For the text-containing cell, return its midpoint in [x, y] coordinate format. 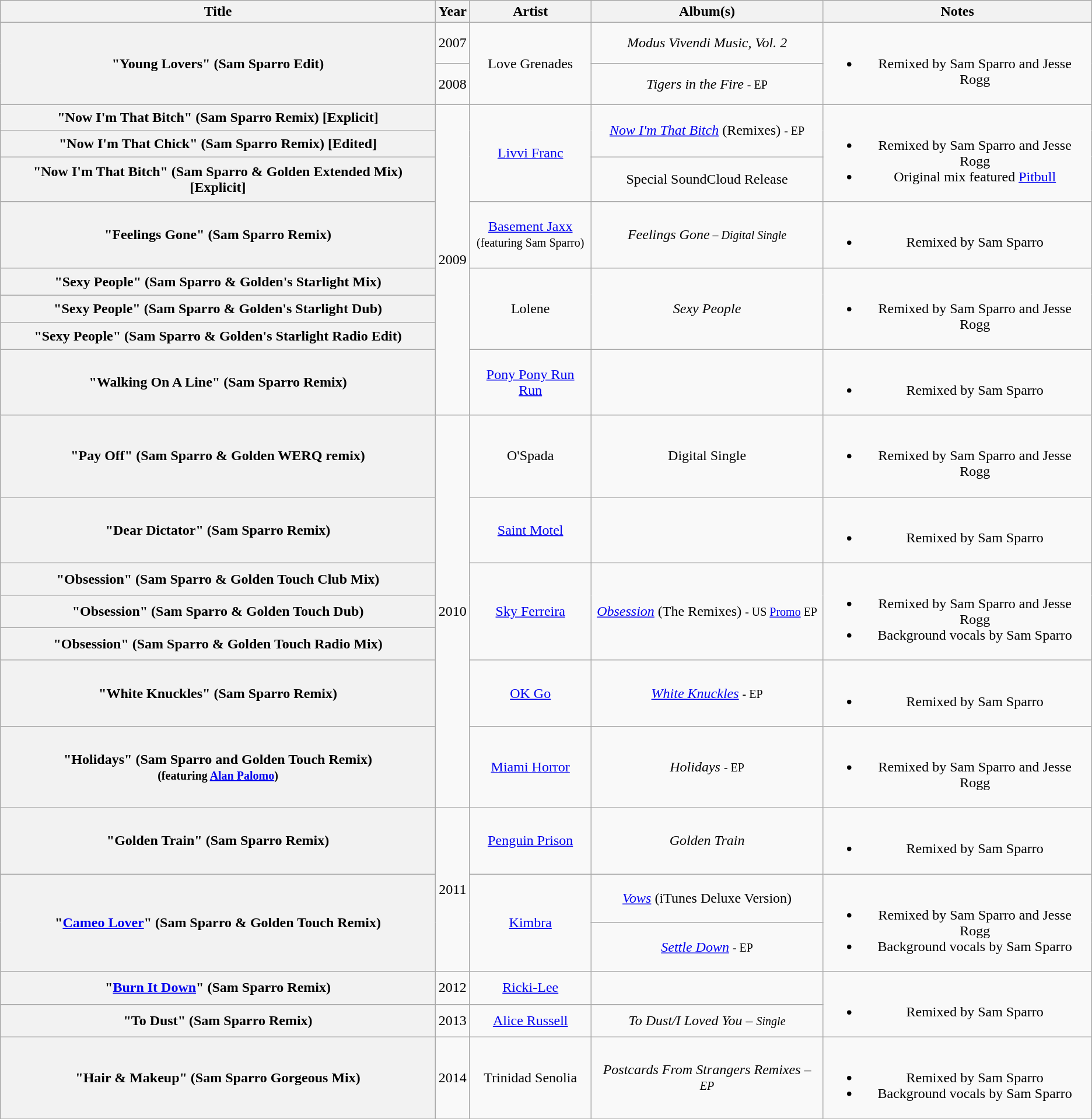
Sexy People [707, 308]
Modus Vivendi Music, Vol. 2 [707, 43]
"Sexy People" (Sam Sparro & Golden's Starlight Mix) [218, 281]
Basement Jaxx(featuring Sam Sparro) [530, 234]
To Dust/I Loved You – Single [707, 1020]
"Burn It Down" (Sam Sparro Remix) [218, 988]
2011 [453, 889]
2010 [453, 611]
"To Dust" (Sam Sparro Remix) [218, 1020]
Golden Train [707, 841]
"Pay Off" (Sam Sparro & Golden WERQ remix) [218, 456]
2012 [453, 988]
Sky Ferreira [530, 611]
"Golden Train" (Sam Sparro Remix) [218, 841]
Miami Horror [530, 767]
"Cameo Lover" (Sam Sparro & Golden Touch Remix) [218, 922]
Alice Russell [530, 1020]
"Sexy People" (Sam Sparro & Golden's Starlight Radio Edit) [218, 336]
Now I'm That Bitch (Remixes) - EP [707, 131]
Ricki-Lee [530, 988]
Saint Motel [530, 529]
Trinidad Senolia [530, 1078]
Notes [957, 12]
"Dear Dictator" (Sam Sparro Remix) [218, 529]
Artist [530, 12]
Kimbra [530, 922]
Pony Pony Run Run [530, 383]
"Obsession" (Sam Sparro & Golden Touch Club Mix) [218, 579]
Special SoundCloud Release [707, 180]
Feelings Gone – Digital Single [707, 234]
"Holidays" (Sam Sparro and Golden Touch Remix)(featuring Alan Palomo) [218, 767]
"Obsession" (Sam Sparro & Golden Touch Dub) [218, 612]
Tigers in the Fire - EP [707, 84]
Remixed by Sam Sparro and Jesse RoggOriginal mix featured Pitbull [957, 153]
2014 [453, 1078]
"Walking On A Line" (Sam Sparro Remix) [218, 383]
"Obsession" (Sam Sparro & Golden Touch Radio Mix) [218, 644]
2013 [453, 1020]
2008 [453, 84]
2009 [453, 260]
Lolene [530, 308]
Remixed by Sam SparroBackground vocals by Sam Sparro [957, 1078]
Obsession (The Remixes) - US Promo EP [707, 611]
O'Spada [530, 456]
"White Knuckles" (Sam Sparro Remix) [218, 693]
Album(s) [707, 12]
OK Go [530, 693]
"Now I'm That Chick" (Sam Sparro Remix) [Edited] [218, 143]
White Knuckles - EP [707, 693]
"Young Lovers" (Sam Sparro Edit) [218, 64]
Love Grenades [530, 64]
"Feelings Gone" (Sam Sparro Remix) [218, 234]
Title [218, 12]
Penguin Prison [530, 841]
Year [453, 12]
2007 [453, 43]
Digital Single [707, 456]
Holidays - EP [707, 767]
Postcards From Strangers Remixes – EP [707, 1078]
"Sexy People" (Sam Sparro & Golden's Starlight Dub) [218, 309]
Vows (iTunes Deluxe Version) [707, 898]
Settle Down - EP [707, 947]
"Hair & Makeup" (Sam Sparro Gorgeous Mix) [218, 1078]
"Now I'm That Bitch" (Sam Sparro & Golden Extended Mix) [Explicit] [218, 180]
Livvi Franc [530, 153]
"Now I'm That Bitch" (Sam Sparro Remix) [Explicit] [218, 118]
